For the text-containing cell, return its midpoint in [x, y] coordinate format. 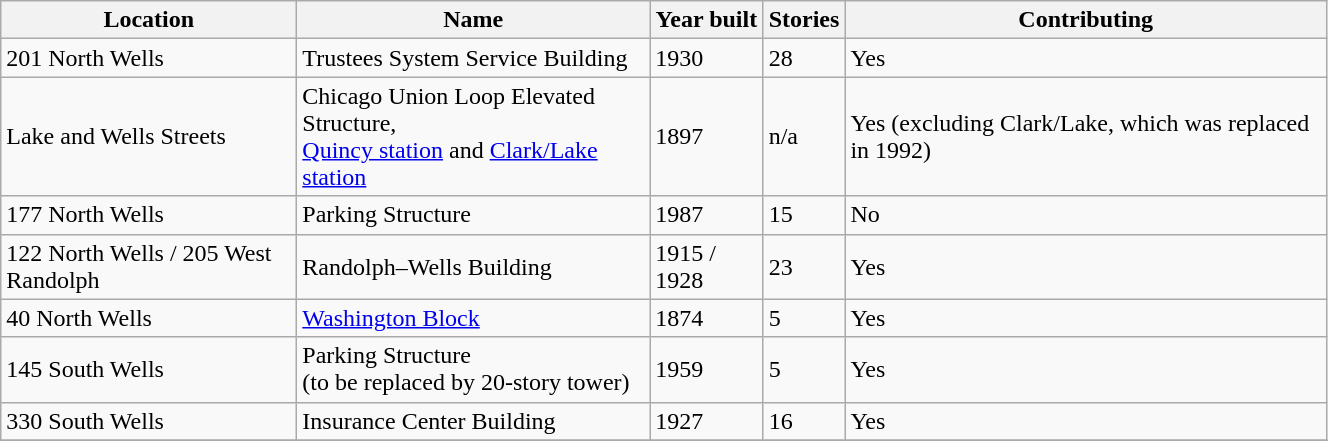
1959 [707, 370]
Contributing [1086, 20]
Parking Structure(to be replaced by 20-story tower) [474, 370]
Trustees System Service Building [474, 58]
1897 [707, 136]
1874 [707, 318]
Yes (excluding Clark/Lake, which was replaced in 1992) [1086, 136]
16 [804, 421]
Washington Block [474, 318]
No [1086, 215]
Stories [804, 20]
Name [474, 20]
23 [804, 266]
Lake and Wells Streets [149, 136]
15 [804, 215]
122 North Wells / 205 West Randolph [149, 266]
Insurance Center Building [474, 421]
Chicago Union Loop Elevated Structure,Quincy station and Clark/Lake station [474, 136]
Randolph–Wells Building [474, 266]
n/a [804, 136]
330 South Wells [149, 421]
Location [149, 20]
1915 / 1928 [707, 266]
40 North Wells [149, 318]
28 [804, 58]
1927 [707, 421]
1987 [707, 215]
177 North Wells [149, 215]
1930 [707, 58]
201 North Wells [149, 58]
Year built [707, 20]
Parking Structure [474, 215]
145 South Wells [149, 370]
